Detect which cell encompasses the target text, then output its (X, Y) center coordinate. 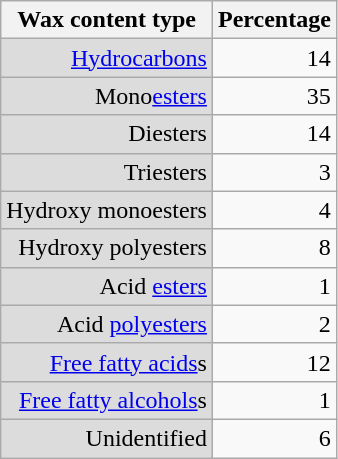
8 (274, 248)
35 (274, 96)
Monoesters (107, 96)
Free fatty alcoholss (107, 400)
Acid polyesters (107, 324)
3 (274, 172)
4 (274, 210)
Hydrocarbons (107, 58)
Triesters (107, 172)
Acid esters (107, 286)
6 (274, 438)
Wax content type (107, 20)
12 (274, 362)
2 (274, 324)
Percentage (274, 20)
Free fatty acidss (107, 362)
Hydroxy polyesters (107, 248)
Diesters (107, 134)
Hydroxy monoesters (107, 210)
Unidentified (107, 438)
